Locate the cell with the specified text and output its (x, y) center coordinate. 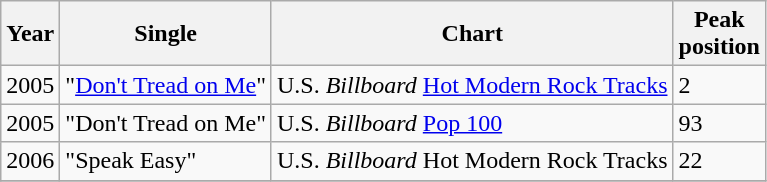
Single (166, 34)
"Speak Easy" (166, 161)
Year (30, 34)
Chart (472, 34)
22 (719, 161)
2006 (30, 161)
U.S. Billboard Pop 100 (472, 123)
Peakposition (719, 34)
2 (719, 85)
93 (719, 123)
